Scan for the cell matching the given text and deliver its (x, y) coordinate at center. 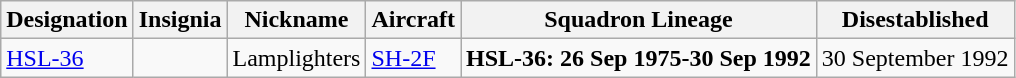
Squadron Lineage (639, 20)
HSL-36: 26 Sep 1975-30 Sep 1992 (639, 58)
Aircraft (414, 20)
Disestablished (915, 20)
SH-2F (414, 58)
Designation (67, 20)
30 September 1992 (915, 58)
Lamplighters (296, 58)
Nickname (296, 20)
HSL-36 (67, 58)
Insignia (180, 20)
